Scan for the cell matching the given text and deliver its [X, Y] coordinate at center. 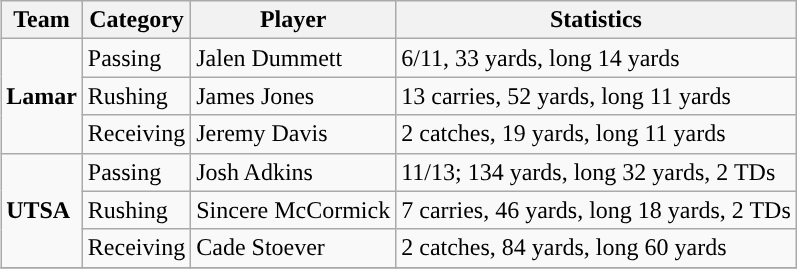
James Jones [294, 96]
7 carries, 46 yards, long 18 yards, 2 TDs [596, 210]
UTSA [42, 210]
Lamar [42, 96]
2 catches, 19 yards, long 11 yards [596, 134]
6/11, 33 yards, long 14 yards [596, 58]
Player [294, 20]
13 carries, 52 yards, long 11 yards [596, 96]
Cade Stoever [294, 248]
Category [136, 20]
Josh Adkins [294, 172]
Team [42, 20]
Jalen Dummett [294, 58]
11/13; 134 yards, long 32 yards, 2 TDs [596, 172]
Jeremy Davis [294, 134]
Statistics [596, 20]
Sincere McCormick [294, 210]
2 catches, 84 yards, long 60 yards [596, 248]
